From the cell containing the given text, extract its center point as [x, y] coordinate. 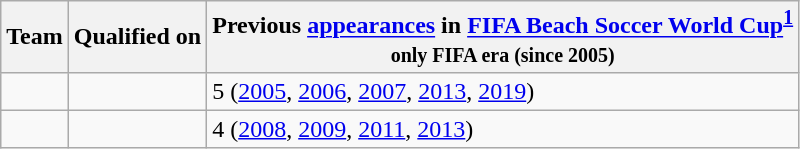
5 (2005, 2006, 2007, 2013, 2019) [503, 91]
Previous appearances in FIFA Beach Soccer World Cup1only FIFA era (since 2005) [503, 37]
4 (2008, 2009, 2011, 2013) [503, 129]
Qualified on [137, 37]
Team [35, 37]
